Locate the cell with the specified text and output its [x, y] center coordinate. 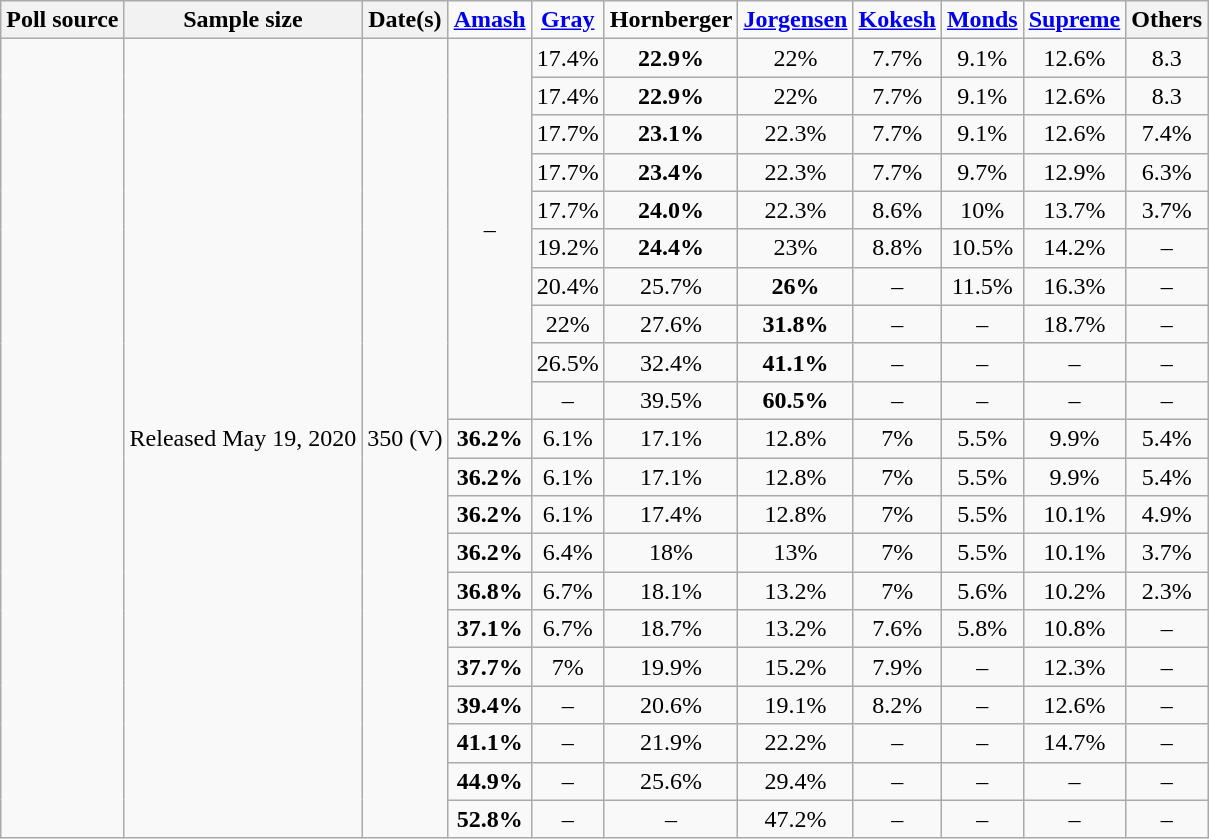
14.2% [1074, 248]
47.2% [796, 819]
8.6% [897, 210]
4.9% [1167, 515]
12.9% [1074, 172]
Supreme [1074, 20]
19.9% [671, 667]
10.2% [1074, 591]
36.8% [490, 591]
39.4% [490, 705]
Monds [982, 20]
21.9% [671, 743]
19.1% [796, 705]
10% [982, 210]
13.7% [1074, 210]
10.8% [1074, 629]
32.4% [671, 362]
Released May 19, 2020 [243, 438]
18% [671, 553]
60.5% [796, 400]
7.4% [1167, 134]
Date(s) [405, 20]
Gray [568, 20]
23.1% [671, 134]
9.7% [982, 172]
37.1% [490, 629]
Jorgensen [796, 20]
8.8% [897, 248]
15.2% [796, 667]
16.3% [1074, 286]
25.7% [671, 286]
52.8% [490, 819]
24.0% [671, 210]
7.9% [897, 667]
Amash [490, 20]
10.5% [982, 248]
Sample size [243, 20]
Poll source [62, 20]
44.9% [490, 781]
Others [1167, 20]
23% [796, 248]
11.5% [982, 286]
39.5% [671, 400]
26% [796, 286]
29.4% [796, 781]
22.2% [796, 743]
8.2% [897, 705]
12.3% [1074, 667]
23.4% [671, 172]
Hornberger [671, 20]
31.8% [796, 324]
Kokesh [897, 20]
37.7% [490, 667]
5.6% [982, 591]
2.3% [1167, 591]
7.6% [897, 629]
26.5% [568, 362]
19.2% [568, 248]
25.6% [671, 781]
20.4% [568, 286]
350 (V) [405, 438]
14.7% [1074, 743]
20.6% [671, 705]
24.4% [671, 248]
6.4% [568, 553]
5.8% [982, 629]
27.6% [671, 324]
13% [796, 553]
18.1% [671, 591]
6.3% [1167, 172]
